Locate the cell with the specified text and output its [X, Y] center coordinate. 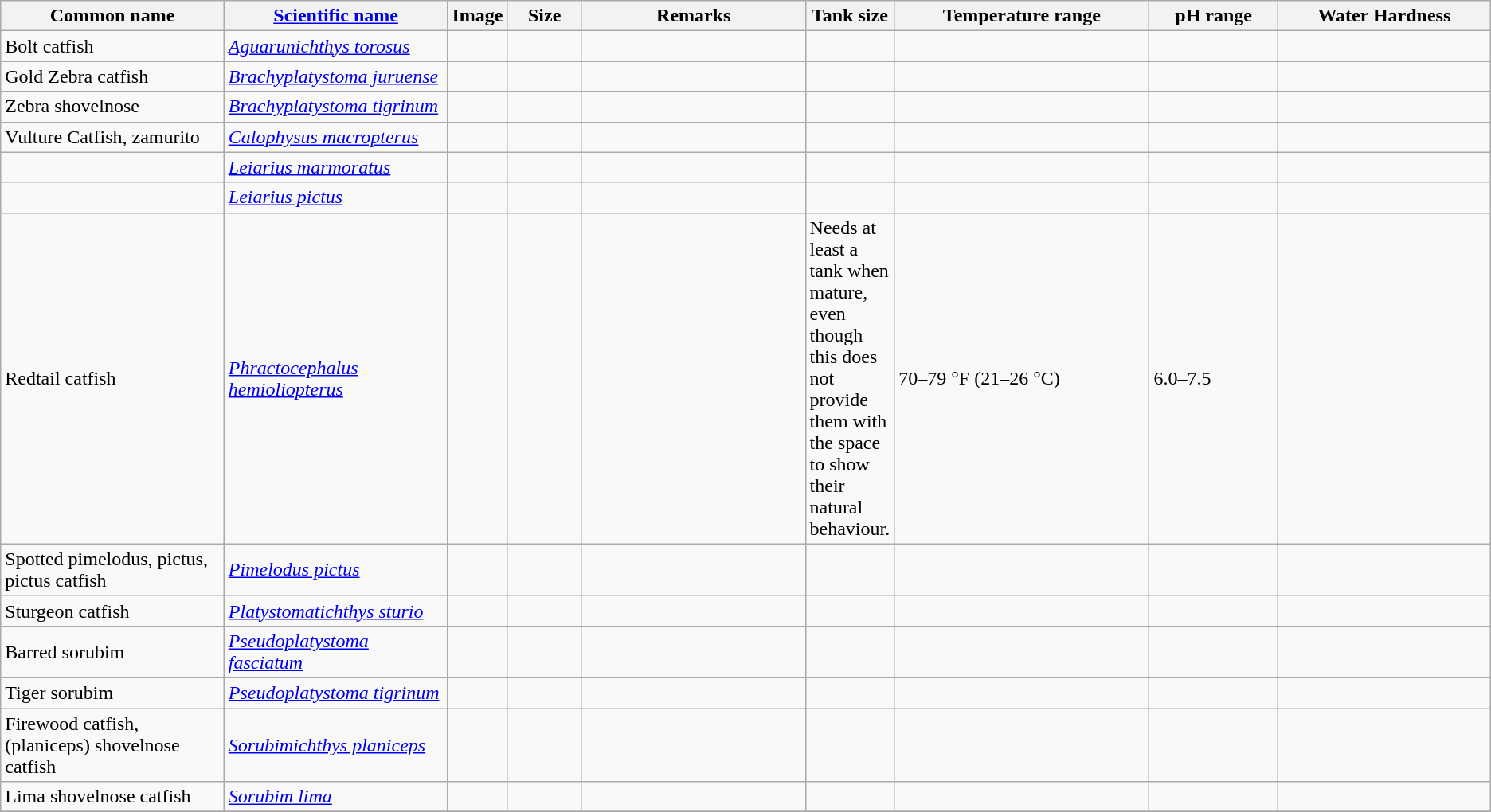
Size [545, 16]
Barred sorubim [113, 651]
Vulture Catfish, zamurito [113, 137]
Brachyplatystoma juruense [336, 76]
Pseudoplatystoma tigrinum [336, 693]
Gold Zebra catfish [113, 76]
Needs at least a tank when mature, even though this does not provide them with the space to show their natural behaviour. [850, 378]
Leiarius marmoratus [336, 167]
6.0–7.5 [1214, 378]
Temperature range [1022, 16]
Firewood catfish, (planiceps) shovelnose catfish [113, 745]
Pseudoplatystoma fasciatum [336, 651]
Pimelodus pictus [336, 570]
Platystomatichthys sturio [336, 611]
Sturgeon catfish [113, 611]
Redtail catfish [113, 378]
Sorubimichthys planiceps [336, 745]
pH range [1214, 16]
Zebra shovelnose [113, 107]
Leiarius pictus [336, 197]
Spotted pimelodus, pictus, pictus catfish [113, 570]
Aguarunichthys torosus [336, 46]
Tank size [850, 16]
Common name [113, 16]
Water Hardness [1384, 16]
Tiger sorubim [113, 693]
Calophysus macropterus [336, 137]
70–79 °F (21–26 °C) [1022, 378]
Phractocephalus hemioliopterus [336, 378]
Sorubim lima [336, 797]
Lima shovelnose catfish [113, 797]
Image [478, 16]
Scientific name [336, 16]
Bolt catfish [113, 46]
Remarks [693, 16]
Brachyplatystoma tigrinum [336, 107]
